Locate the cell with the specified text and output its [x, y] center coordinate. 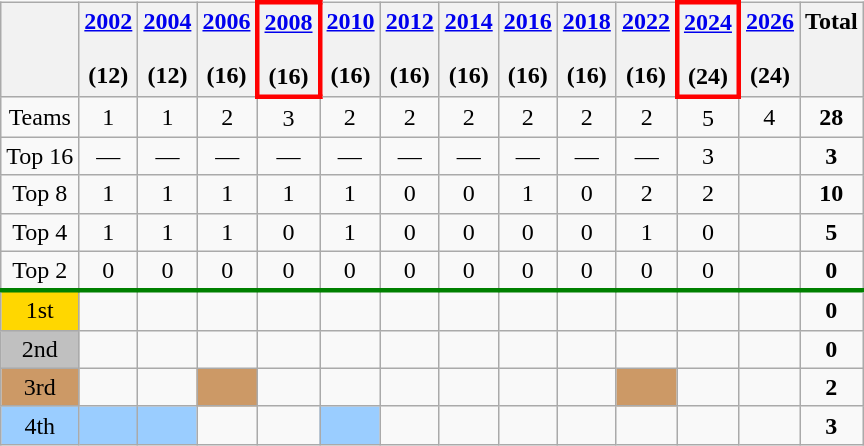
1st [40, 311]
4th [40, 425]
Total [832, 50]
2nd [40, 349]
Top 2 [40, 271]
Top 4 [40, 232]
Teams [40, 117]
2012 (16) [410, 50]
2022 (16) [646, 50]
2010 (16) [350, 50]
2004 (12) [168, 50]
2002 (12) [108, 50]
Top 8 [40, 194]
2016 (16) [528, 50]
Top 16 [40, 156]
2014 (16) [468, 50]
2024 (24) [708, 50]
3rd [40, 387]
10 [832, 194]
2018 (16) [586, 50]
2026 (24) [770, 50]
28 [832, 117]
4 [770, 117]
2008 (16) [288, 50]
2006 (16) [228, 50]
